Find where the given text appears and provide that cell's center as [X, Y] coordinate. 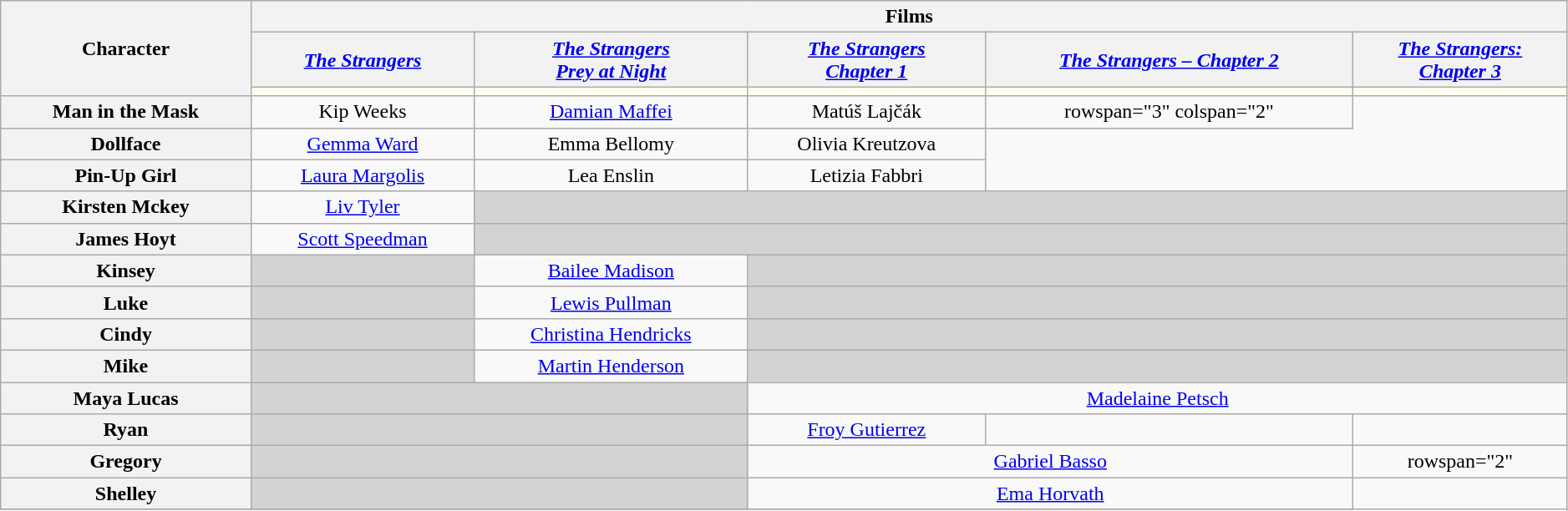
The Strangers [363, 60]
Damian Maffei [611, 112]
Madelaine Petsch [1158, 398]
Christina Hendricks [611, 334]
Gabriel Basso [1050, 462]
Matúš Lajčák [866, 112]
Pin-Up Girl [126, 175]
Letizia Fabbri [866, 175]
Bailee Madison [611, 271]
Maya Lucas [126, 398]
Ema Horvath [1050, 493]
Martin Henderson [611, 366]
Lewis Pullman [611, 302]
Cindy [126, 334]
rowspan="3" colspan="2" [1169, 112]
Shelley [126, 493]
Kinsey [126, 271]
Gemma Ward [363, 144]
Lea Enslin [611, 175]
Man in the Mask [126, 112]
Luke [126, 302]
Scott Speedman [363, 239]
Emma Bellomy [611, 144]
Olivia Kreutzova [866, 144]
Dollface [126, 144]
Kirsten Mckey [126, 207]
The StrangersPrey at Night [611, 60]
Gregory [126, 462]
Froy Gutierrez [866, 430]
Mike [126, 366]
The Strangers – Chapter 2 [1169, 60]
James Hoyt [126, 239]
The Strangers: Chapter 3 [1460, 60]
Kip Weeks [363, 112]
Character [126, 48]
Films [909, 17]
Liv Tyler [363, 207]
The StrangersChapter 1 [866, 60]
rowspan="2" [1460, 462]
Ryan [126, 430]
Laura Margolis [363, 175]
